Capture the cell that displays the provided text and extract its [X, Y] central coordinate. 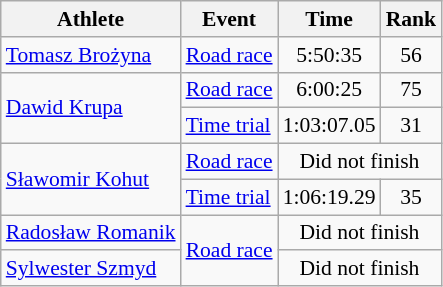
56 [412, 55]
75 [412, 90]
Time [330, 19]
Dawid Krupa [91, 108]
Athlete [91, 19]
Sylwester Szmyd [91, 269]
Event [230, 19]
Radosław Romanik [91, 233]
Rank [412, 19]
6:00:25 [330, 90]
Tomasz Brożyna [91, 55]
5:50:35 [330, 55]
1:03:07.05 [330, 126]
Sławomir Kohut [91, 180]
31 [412, 126]
1:06:19.29 [330, 197]
35 [412, 197]
